From the cell containing the given text, extract its center point as [X, Y] coordinate. 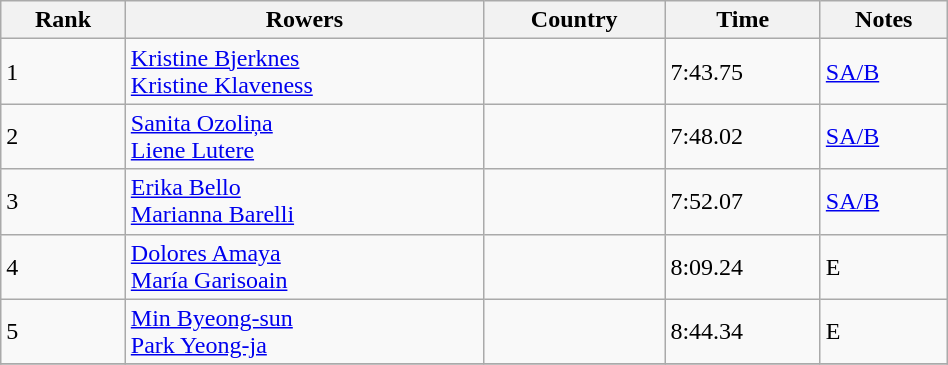
Dolores AmayaMaría Garisoain [304, 266]
1 [64, 72]
2 [64, 136]
Rowers [304, 20]
7:52.07 [742, 202]
8:44.34 [742, 332]
Kristine BjerknesKristine Klaveness [304, 72]
3 [64, 202]
4 [64, 266]
8:09.24 [742, 266]
7:43.75 [742, 72]
Time [742, 20]
Rank [64, 20]
Country [574, 20]
Min Byeong-sunPark Yeong-ja [304, 332]
Sanita OzoliņaLiene Lutere [304, 136]
5 [64, 332]
7:48.02 [742, 136]
Erika BelloMarianna Barelli [304, 202]
Notes [884, 20]
